Capture the cell that displays the provided text and extract its [x, y] central coordinate. 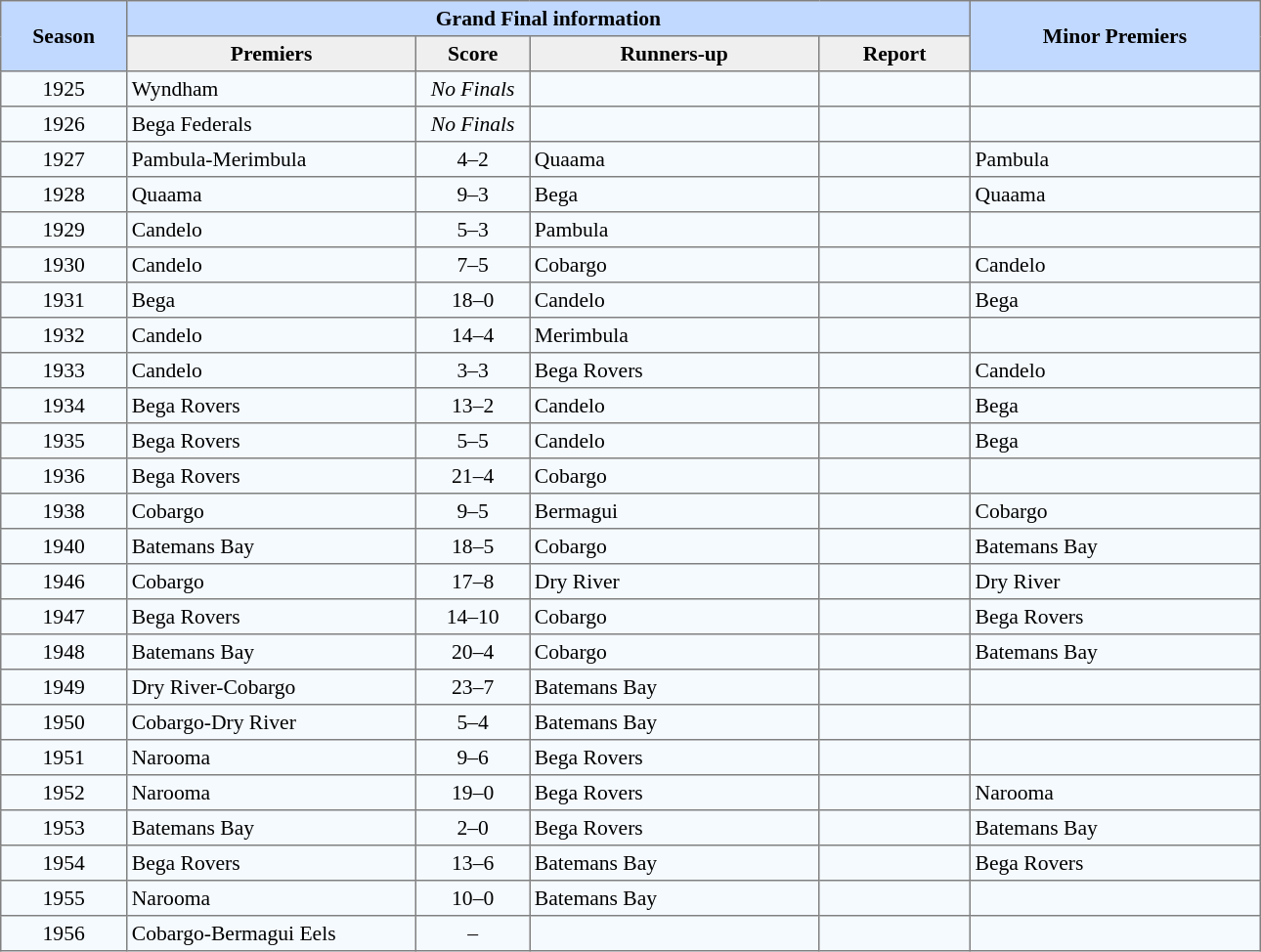
4–2 [473, 159]
– [473, 933]
1929 [65, 230]
1931 [65, 300]
9–6 [473, 757]
14–4 [473, 335]
Merimbula [674, 335]
19–0 [473, 793]
1956 [65, 933]
Score [473, 54]
23–7 [473, 687]
14–10 [473, 617]
2–0 [473, 828]
5–5 [473, 441]
7–5 [473, 265]
9–3 [473, 195]
13–6 [473, 863]
Cobargo-Dry River [272, 722]
1951 [65, 757]
1934 [65, 406]
20–4 [473, 652]
1954 [65, 863]
Runners-up [674, 54]
5–4 [473, 722]
Cobargo-Bermagui Eels [272, 933]
3–3 [473, 370]
1952 [65, 793]
1928 [65, 195]
17–8 [473, 582]
1953 [65, 828]
1940 [65, 546]
1948 [65, 652]
18–0 [473, 300]
1927 [65, 159]
Bermagui [674, 511]
Report [895, 54]
18–5 [473, 546]
1925 [65, 89]
21–4 [473, 476]
Wyndham [272, 89]
1926 [65, 124]
Bega Federals [272, 124]
1947 [65, 617]
10–0 [473, 898]
Minor Premiers [1114, 36]
1932 [65, 335]
1946 [65, 582]
1938 [65, 511]
13–2 [473, 406]
1955 [65, 898]
1933 [65, 370]
9–5 [473, 511]
1930 [65, 265]
Season [65, 36]
1935 [65, 441]
1936 [65, 476]
Grand Final information [549, 19]
1950 [65, 722]
Dry River-Cobargo [272, 687]
Pambula-Merimbula [272, 159]
1949 [65, 687]
5–3 [473, 230]
Premiers [272, 54]
